Output the (X, Y) coordinate of the center of the cell containing the given text.  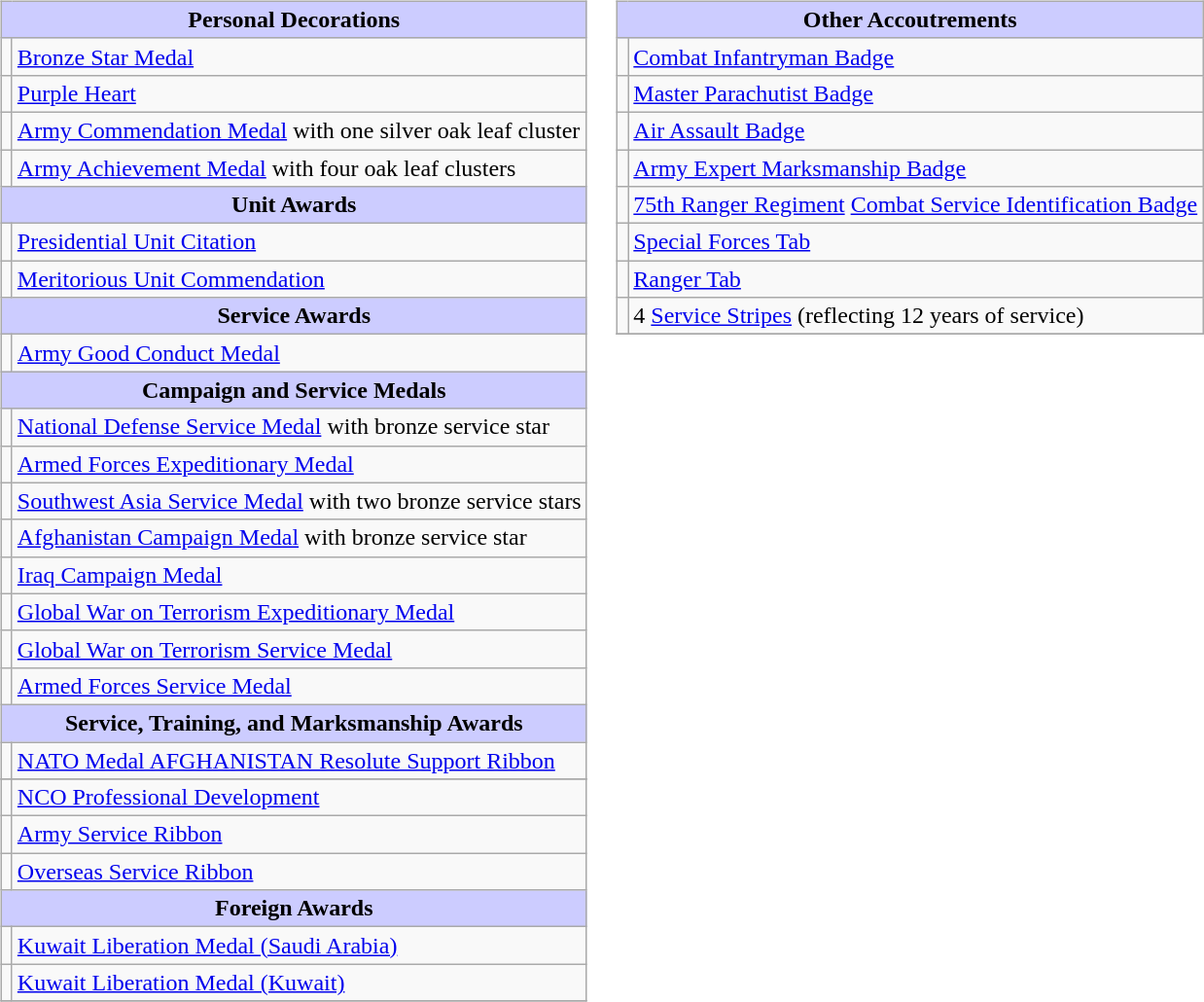
Kuwait Liberation Medal (Saudi Arabia) (300, 946)
Global War on Terrorism Expeditionary Medal (300, 612)
Army Good Conduct Medal (300, 353)
Army Achievement Medal with four oak leaf clusters (300, 168)
Southwest Asia Service Medal with two bronze service stars (300, 501)
Meritorious Unit Commendation (300, 279)
Combat Infantryman Badge (916, 56)
Service Awards (294, 316)
NATO Medal AFGHANISTAN Resolute Support Ribbon (300, 760)
Bronze Star Medal (300, 56)
Master Parachutist Badge (916, 93)
Overseas Service Ribbon (300, 872)
Special Forces Tab (916, 242)
National Defense Service Medal with bronze service star (300, 427)
4 Service Stripes (reflecting 12 years of service) (916, 316)
Iraq Campaign Medal (300, 575)
Unit Awards (294, 205)
Air Assault Badge (916, 130)
Armed Forces Expeditionary Medal (300, 464)
Foreign Awards (294, 909)
Ranger Tab (916, 279)
Presidential Unit Citation (300, 242)
Other Accoutrements (910, 19)
Purple Heart (300, 93)
Armed Forces Service Medal (300, 686)
NCO Professional Development (300, 798)
Afghanistan Campaign Medal with bronze service star (300, 538)
75th Ranger Regiment Combat Service Identification Badge (916, 205)
Campaign and Service Medals (294, 390)
Personal Decorations (294, 19)
Kuwait Liberation Medal (Kuwait) (300, 983)
Global War on Terrorism Service Medal (300, 649)
Service, Training, and Marksmanship Awards (294, 723)
Army Commendation Medal with one silver oak leaf cluster (300, 130)
Army Service Ribbon (300, 835)
Army Expert Marksmanship Badge (916, 168)
